Return the [x, y] coordinate for the center point of the cell that contains the specified text.  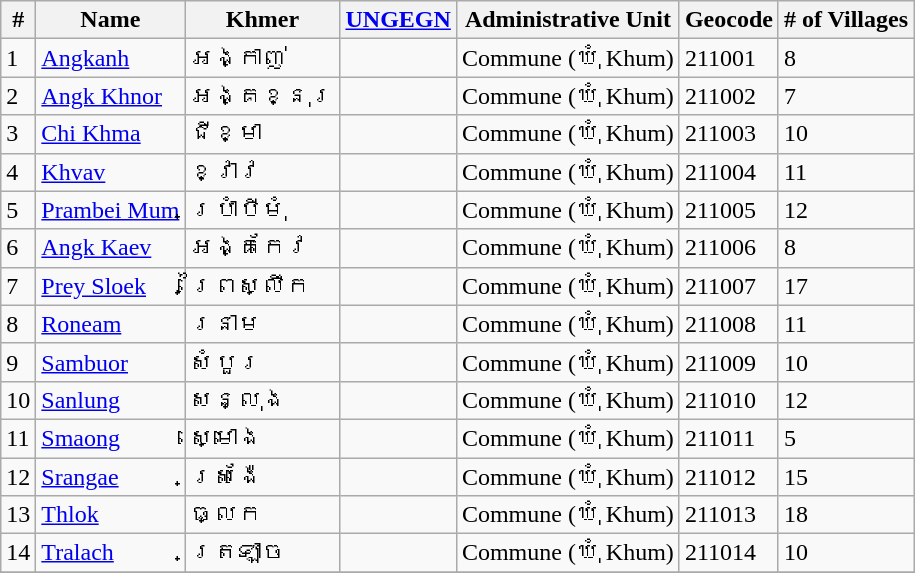
211013 [728, 515]
Sambuor [110, 362]
Prey Sloek [110, 286]
ប្រាំបីមុំ [262, 210]
Name [110, 20]
17 [846, 286]
រនាម [262, 324]
សន្លុង [262, 400]
Angkanh [110, 58]
# of Villages [846, 20]
211002 [728, 96]
211003 [728, 134]
ស្មោង [262, 438]
211011 [728, 438]
ត្រឡាច [262, 553]
ព្រៃស្លឹក [262, 286]
15 [846, 477]
Roneam [110, 324]
18 [846, 515]
211012 [728, 477]
ខ្វាវ [262, 172]
Angk Khnor [110, 96]
Srangae [110, 477]
6 [18, 248]
Angk Kaev [110, 248]
14 [18, 553]
211010 [728, 400]
Prambei Mum [110, 210]
211007 [728, 286]
211008 [728, 324]
211001 [728, 58]
Geocode [728, 20]
2 [18, 96]
4 [18, 172]
211004 [728, 172]
Chi Khma [110, 134]
13 [18, 515]
UNGEGN [398, 20]
Tralach [110, 553]
អង្គខ្នុរ [262, 96]
ធ្លក [262, 515]
Khvav [110, 172]
Thlok [110, 515]
Administrative Unit [568, 20]
Smaong [110, 438]
9 [18, 362]
3 [18, 134]
អង្កាញ់ [262, 58]
211006 [728, 248]
សំបួរ [262, 362]
ស្រង៉ែ [262, 477]
អង្គកែវ [262, 248]
211005 [728, 210]
Sanlung [110, 400]
211014 [728, 553]
# [18, 20]
1 [18, 58]
211009 [728, 362]
ជីខ្មា [262, 134]
Khmer [262, 20]
